Determine the [x, y] coordinate at the center of the cell enclosing the given text.  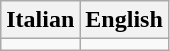
English [124, 20]
Italian [40, 20]
